Search for the cell housing the specified text and yield its (x, y) center coordinate. 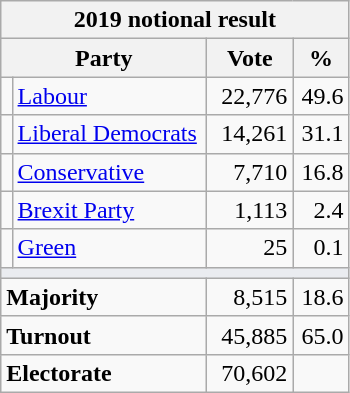
Liberal Democrats (110, 134)
1,113 (250, 210)
49.6 (321, 96)
Turnout (104, 335)
14,261 (250, 134)
Conservative (110, 172)
Green (110, 248)
Majority (104, 297)
2.4 (321, 210)
25 (250, 248)
Brexit Party (110, 210)
45,885 (250, 335)
7,710 (250, 172)
22,776 (250, 96)
8,515 (250, 297)
% (321, 58)
0.1 (321, 248)
70,602 (250, 373)
2019 notional result (175, 20)
Party (104, 58)
Labour (110, 96)
65.0 (321, 335)
31.1 (321, 134)
Electorate (104, 373)
16.8 (321, 172)
Vote (250, 58)
18.6 (321, 297)
